Output the [X, Y] coordinate of the center of the cell containing the given text.  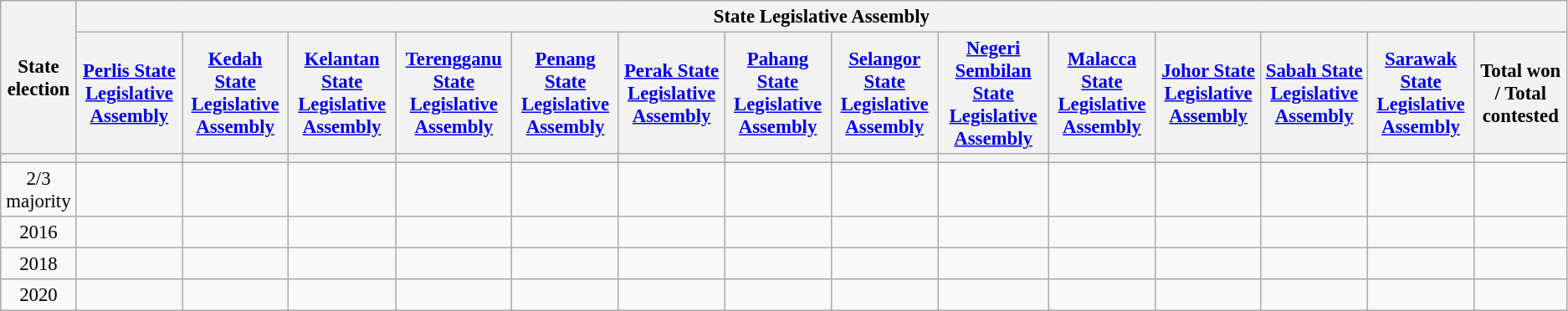
2/3 majority [38, 191]
Selangor State Legislative Assembly [884, 94]
Penang State Legislative Assembly [566, 94]
Sabah State Legislative Assembly [1314, 94]
State election [38, 77]
Kedah State Legislative Assembly [236, 94]
Perak State Legislative Assembly [671, 94]
2016 [38, 232]
Terengganu State Legislative Assembly [453, 94]
State Legislative Assembly [822, 17]
Total won / Total contested [1520, 94]
Negeri Sembilan State Legislative Assembly [993, 94]
Kelantan State Legislative Assembly [342, 94]
Pahang State Legislative Assembly [778, 94]
Perlis State Legislative Assembly [129, 94]
2018 [38, 264]
Malacca State Legislative Assembly [1102, 94]
2020 [38, 295]
Johor State Legislative Assembly [1208, 94]
Sarawak State Legislative Assembly [1421, 94]
